Extract the (X, Y) coordinate from the center of the cell holding the provided text.  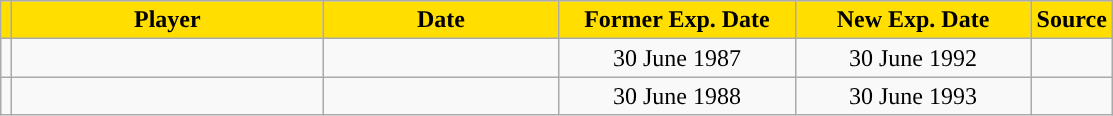
30 June 1993 (913, 96)
30 June 1992 (913, 58)
30 June 1987 (677, 58)
Source (1072, 20)
New Exp. Date (913, 20)
Former Exp. Date (677, 20)
30 June 1988 (677, 96)
Player (168, 20)
Date (441, 20)
